Find where the given text appears and provide that cell's center as [X, Y] coordinate. 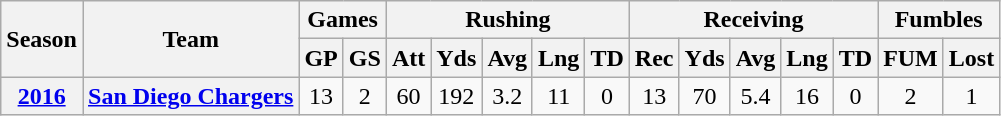
Rushing [508, 20]
Att [408, 58]
Receiving [753, 20]
1 [971, 96]
11 [558, 96]
3.2 [508, 96]
FUM [911, 58]
Season [42, 39]
192 [456, 96]
5.4 [756, 96]
Rec [654, 58]
GS [364, 58]
Fumbles [939, 20]
San Diego Chargers [190, 96]
70 [704, 96]
60 [408, 96]
16 [807, 96]
Lost [971, 58]
Team [190, 39]
GP [321, 58]
2016 [42, 96]
Games [342, 20]
